Extract the [X, Y] coordinate from the center of the cell holding the provided text.  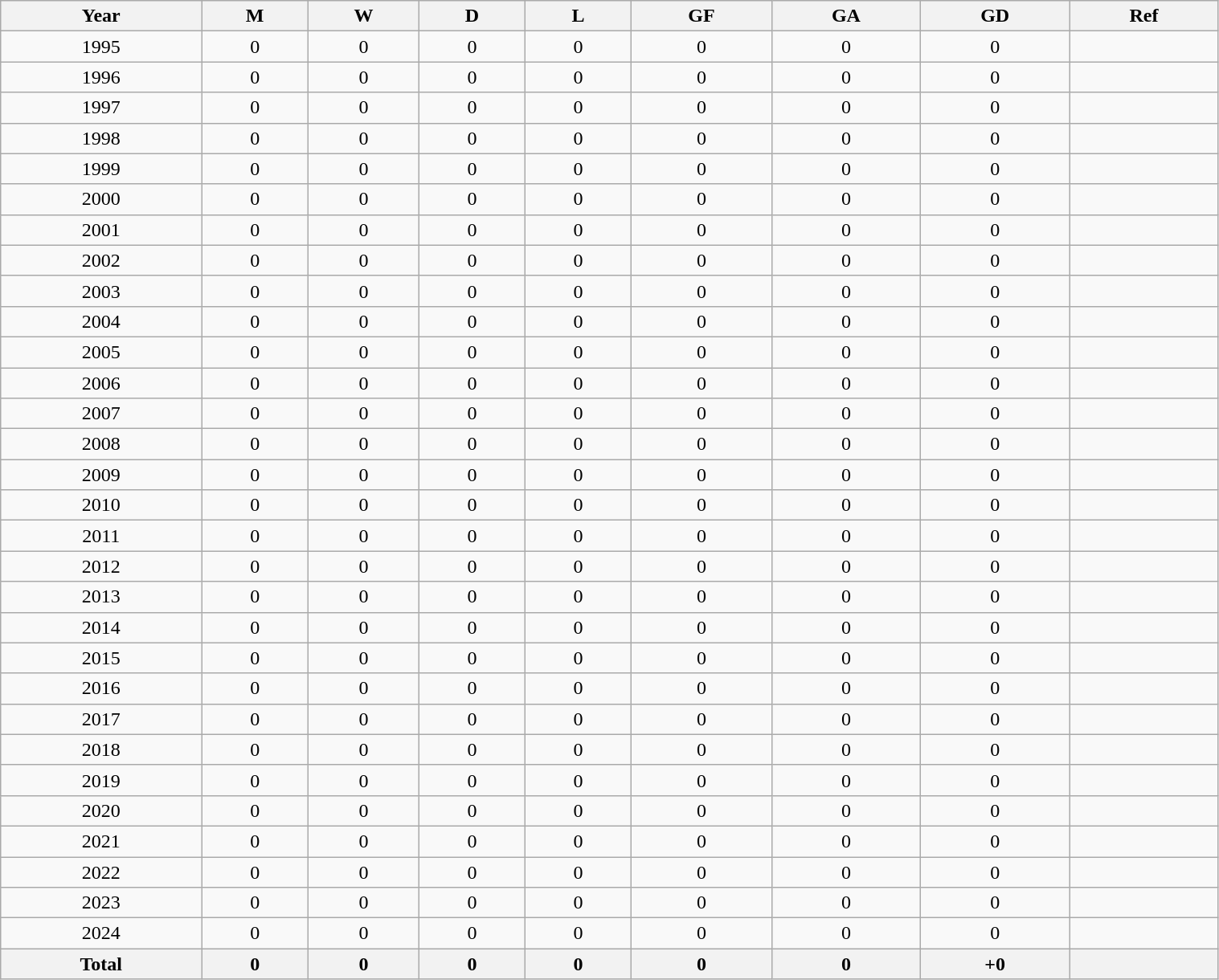
1995 [101, 47]
Ref [1144, 16]
2019 [101, 780]
1996 [101, 77]
L [579, 16]
2003 [101, 291]
2011 [101, 536]
2014 [101, 627]
2018 [101, 749]
2007 [101, 414]
2022 [101, 872]
2012 [101, 566]
Total [101, 964]
2016 [101, 688]
2001 [101, 230]
D [472, 16]
2009 [101, 475]
2024 [101, 933]
GA [845, 16]
2020 [101, 811]
GF [702, 16]
2008 [101, 444]
2023 [101, 903]
2013 [101, 597]
1997 [101, 108]
Year [101, 16]
2004 [101, 321]
2021 [101, 841]
2000 [101, 199]
W [364, 16]
+0 [995, 964]
2015 [101, 658]
2017 [101, 719]
1998 [101, 138]
2002 [101, 260]
M [256, 16]
2005 [101, 352]
2010 [101, 505]
GD [995, 16]
1999 [101, 169]
2006 [101, 383]
